Extract the [x, y] coordinate from the center of the cell holding the provided text.  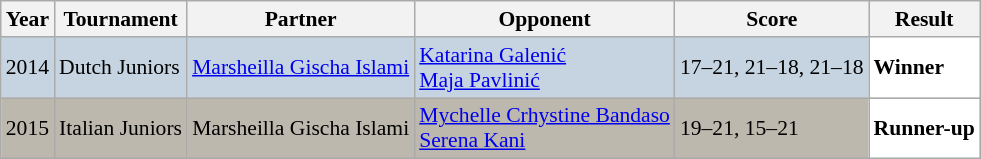
Mychelle Crhystine Bandaso Serena Kani [544, 128]
Runner-up [924, 128]
Dutch Juniors [120, 68]
Winner [924, 68]
Result [924, 19]
Katarina Galenić Maja Pavlinić [544, 68]
Italian Juniors [120, 128]
19–21, 15–21 [772, 128]
Partner [300, 19]
Year [28, 19]
Score [772, 19]
Tournament [120, 19]
Opponent [544, 19]
2014 [28, 68]
17–21, 21–18, 21–18 [772, 68]
2015 [28, 128]
